Search for the cell housing the specified text and yield its [X, Y] center coordinate. 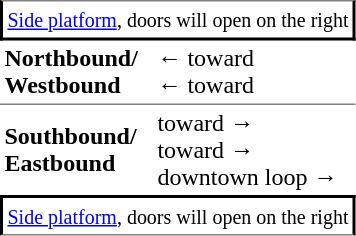
Northbound/Westbound [76, 72]
toward → toward → downtown loop → [254, 150]
Southbound/Eastbound [76, 150]
← toward ← toward [254, 72]
